Extract the [X, Y] coordinate from the center of the cell holding the provided text.  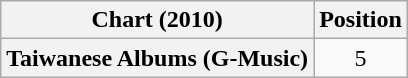
Chart (2010) [158, 20]
Taiwanese Albums (G-Music) [158, 58]
5 [361, 58]
Position [361, 20]
